Find where the given text appears and provide that cell's center as (x, y) coordinate. 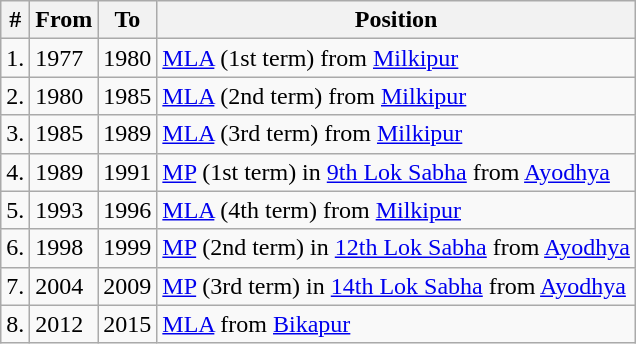
MP (2nd term) in 12th Lok Sabha from Ayodhya (396, 248)
7. (16, 286)
From (64, 20)
4. (16, 172)
5. (16, 210)
2009 (128, 286)
1977 (64, 58)
MLA (2nd term) from Milkipur (396, 96)
1996 (128, 210)
MLA from Bikapur (396, 324)
MP (3rd term) in 14th Lok Sabha from Ayodhya (396, 286)
1998 (64, 248)
MLA (1st term) from Milkipur (396, 58)
6. (16, 248)
MLA (3rd term) from Milkipur (396, 134)
8. (16, 324)
1993 (64, 210)
2012 (64, 324)
1. (16, 58)
MLA (4th term) from Milkipur (396, 210)
1999 (128, 248)
1991 (128, 172)
MP (1st term) in 9th Lok Sabha from Ayodhya (396, 172)
# (16, 20)
Position (396, 20)
2015 (128, 324)
2. (16, 96)
3. (16, 134)
2004 (64, 286)
To (128, 20)
